From the cell containing the given text, extract its center point as [x, y] coordinate. 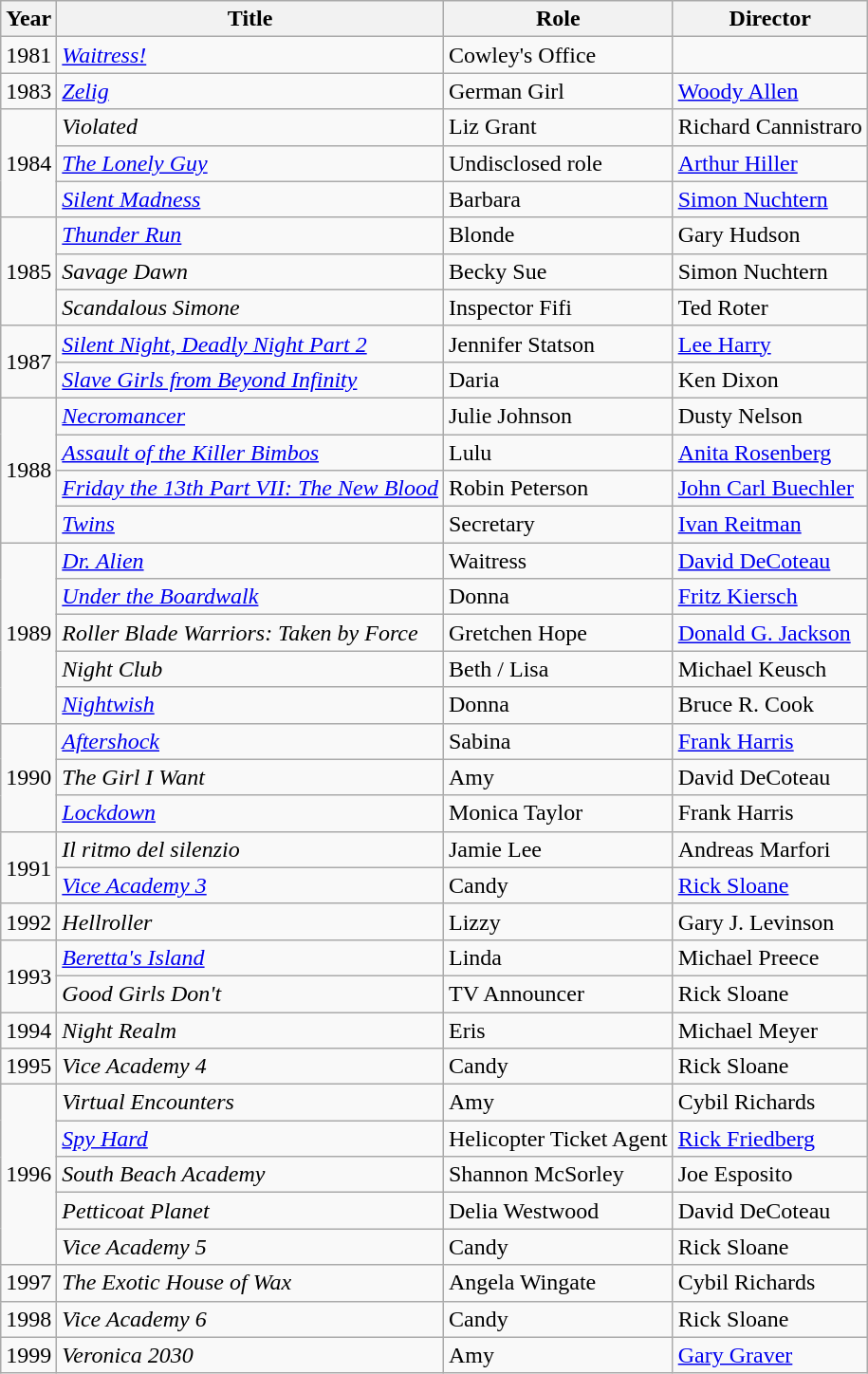
Waitress! [250, 55]
1988 [28, 470]
Robin Peterson [558, 489]
Fritz Kiersch [770, 597]
1999 [28, 1355]
1996 [28, 1175]
Gary J. Levinson [770, 921]
Nightwish [250, 705]
South Beach Academy [250, 1175]
1987 [28, 362]
Role [558, 19]
Anita Rosenberg [770, 453]
Ted Roter [770, 307]
Gary Hudson [770, 235]
Undisclosed role [558, 163]
Jamie Lee [558, 849]
Vice Academy 5 [250, 1247]
Good Girls Don't [250, 993]
Andreas Marfori [770, 849]
Lizzy [558, 921]
The Lonely Guy [250, 163]
Violated [250, 127]
Petticoat Planet [250, 1211]
Hellroller [250, 921]
1994 [28, 1030]
Jennifer Statson [558, 343]
Zelig [250, 91]
Ken Dixon [770, 380]
Joe Esposito [770, 1175]
1992 [28, 921]
Helicopter Ticket Agent [558, 1139]
Year [28, 19]
The Girl I Want [250, 777]
Waitress [558, 561]
1989 [28, 633]
1990 [28, 777]
German Girl [558, 91]
1991 [28, 867]
Barbara [558, 199]
Il ritmo del silenzio [250, 849]
Virtual Encounters [250, 1103]
Vice Academy 4 [250, 1067]
Liz Grant [558, 127]
Cowley's Office [558, 55]
1997 [28, 1283]
Delia Westwood [558, 1211]
Blonde [558, 235]
Bruce R. Cook [770, 705]
Richard Cannistraro [770, 127]
Shannon McSorley [558, 1175]
Sabina [558, 741]
TV Announcer [558, 993]
1983 [28, 91]
Aftershock [250, 741]
Lockdown [250, 813]
Slave Girls from Beyond Infinity [250, 380]
Beth / Lisa [558, 669]
Assault of the Killer Bimbos [250, 453]
Woody Allen [770, 91]
Vice Academy 3 [250, 885]
Julie Johnson [558, 416]
Becky Sue [558, 271]
Lee Harry [770, 343]
Necromancer [250, 416]
Ivan Reitman [770, 525]
Gary Graver [770, 1355]
Thunder Run [250, 235]
Michael Meyer [770, 1030]
Scandalous Simone [250, 307]
Inspector Fifi [558, 307]
Vice Academy 6 [250, 1319]
The Exotic House of Wax [250, 1283]
Angela Wingate [558, 1283]
Donald G. Jackson [770, 633]
Roller Blade Warriors: Taken by Force [250, 633]
Gretchen Hope [558, 633]
Linda [558, 957]
Rick Friedberg [770, 1139]
Friday the 13th Part VII: The New Blood [250, 489]
Arthur Hiller [770, 163]
1995 [28, 1067]
Lulu [558, 453]
Beretta's Island [250, 957]
Silent Madness [250, 199]
1985 [28, 271]
Silent Night, Deadly Night Part 2 [250, 343]
Michael Preece [770, 957]
Michael Keusch [770, 669]
Night Club [250, 669]
1984 [28, 163]
1998 [28, 1319]
Title [250, 19]
John Carl Buechler [770, 489]
1993 [28, 975]
Dr. Alien [250, 561]
1981 [28, 55]
Twins [250, 525]
Daria [558, 380]
Savage Dawn [250, 271]
Dusty Nelson [770, 416]
Spy Hard [250, 1139]
Night Realm [250, 1030]
Monica Taylor [558, 813]
Director [770, 19]
Secretary [558, 525]
Under the Boardwalk [250, 597]
Veronica 2030 [250, 1355]
Eris [558, 1030]
